Identify which cell holds the provided text, then report its (X, Y) central coordinate. 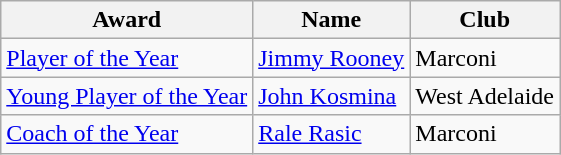
Player of the Year (127, 58)
John Kosmina (332, 96)
Award (127, 20)
Club (485, 20)
West Adelaide (485, 96)
Young Player of the Year (127, 96)
Jimmy Rooney (332, 58)
Rale Rasic (332, 134)
Name (332, 20)
Coach of the Year (127, 134)
